Detect which cell encompasses the target text, then output its [x, y] center coordinate. 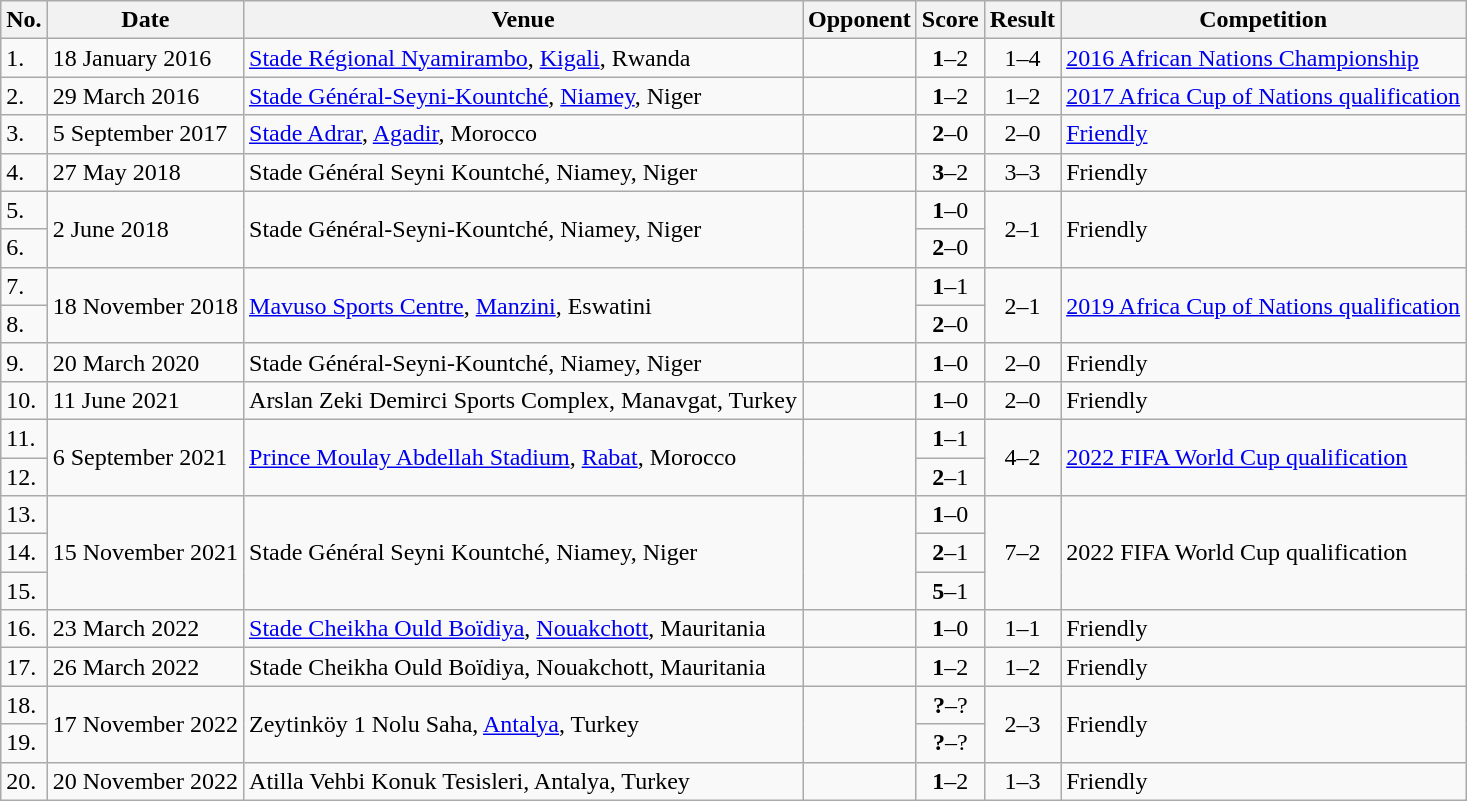
5. [24, 210]
11. [24, 438]
6 September 2021 [145, 457]
27 May 2018 [145, 172]
3–2 [950, 172]
4–2 [1022, 457]
18 January 2016 [145, 58]
10. [24, 400]
Prince Moulay Abdellah Stadium, Rabat, Morocco [524, 457]
6. [24, 248]
2019 Africa Cup of Nations qualification [1264, 305]
8. [24, 324]
1. [24, 58]
2017 Africa Cup of Nations qualification [1264, 96]
Mavuso Sports Centre, Manzini, Eswatini [524, 305]
Zeytinköy 1 Nolu Saha, Antalya, Turkey [524, 724]
23 March 2022 [145, 629]
15 November 2021 [145, 553]
9. [24, 362]
17. [24, 667]
20 March 2020 [145, 362]
14. [24, 553]
Result [1022, 20]
7. [24, 286]
18. [24, 705]
15. [24, 591]
5 September 2017 [145, 134]
2–3 [1022, 724]
5–1 [950, 591]
20 November 2022 [145, 781]
2 June 2018 [145, 229]
Date [145, 20]
29 March 2016 [145, 96]
1–3 [1022, 781]
16. [24, 629]
2016 African Nations Championship [1264, 58]
Stade Régional Nyamirambo, Kigali, Rwanda [524, 58]
Atilla Vehbi Konuk Tesisleri, Antalya, Turkey [524, 781]
7–2 [1022, 553]
19. [24, 743]
Score [950, 20]
No. [24, 20]
4. [24, 172]
12. [24, 477]
Stade Adrar, Agadir, Morocco [524, 134]
3–3 [1022, 172]
Venue [524, 20]
Opponent [860, 20]
20. [24, 781]
1–4 [1022, 58]
17 November 2022 [145, 724]
26 March 2022 [145, 667]
11 June 2021 [145, 400]
13. [24, 515]
18 November 2018 [145, 305]
3. [24, 134]
2. [24, 96]
Arslan Zeki Demirci Sports Complex, Manavgat, Turkey [524, 400]
Competition [1264, 20]
